Search for the cell housing the specified text and yield its [X, Y] center coordinate. 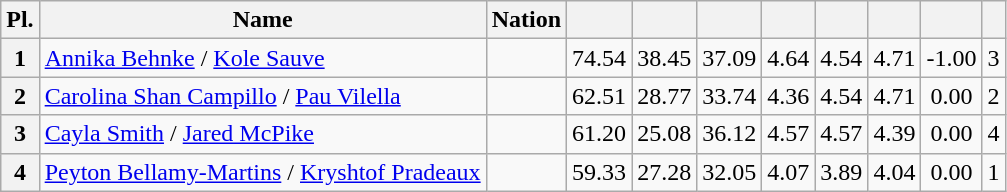
4.07 [788, 172]
4.64 [788, 58]
Nation [526, 20]
3.89 [842, 172]
28.77 [664, 96]
Cayla Smith / Jared McPike [262, 134]
38.45 [664, 58]
32.05 [730, 172]
74.54 [600, 58]
59.33 [600, 172]
61.20 [600, 134]
62.51 [600, 96]
4.04 [894, 172]
25.08 [664, 134]
33.74 [730, 96]
Pl. [20, 20]
4.36 [788, 96]
Annika Behnke / Kole Sauve [262, 58]
4.39 [894, 134]
27.28 [664, 172]
Carolina Shan Campillo / Pau Vilella [262, 96]
-1.00 [952, 58]
Name [262, 20]
Peyton Bellamy-Martins / Kryshtof Pradeaux [262, 172]
37.09 [730, 58]
36.12 [730, 134]
